Return the [x, y] coordinate for the center point of the cell that contains the specified text.  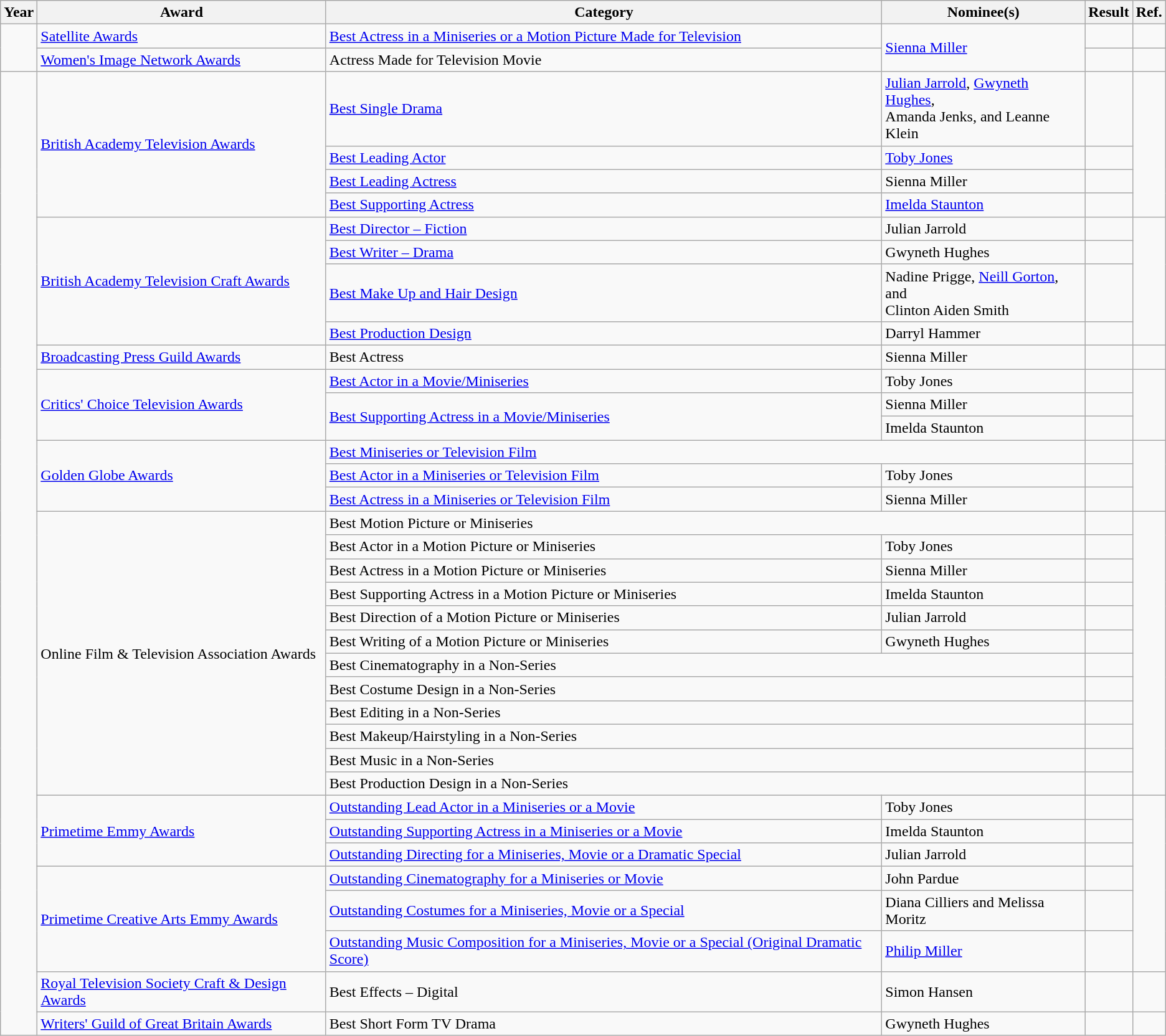
Best Editing in a Non-Series [705, 712]
Category [604, 12]
Simon Hansen [984, 991]
Outstanding Directing for a Miniseries, Movie or a Dramatic Special [604, 855]
John Pardue [984, 878]
Best Director – Fiction [604, 228]
Primetime Creative Arts Emmy Awards [182, 919]
Outstanding Music Composition for a Miniseries, Movie or a Special (Original Dramatic Score) [604, 951]
Best Motion Picture or Miniseries [705, 523]
Actress Made for Television Movie [604, 60]
Best Actress in a Miniseries or a Motion Picture Made for Television [604, 36]
Best Effects – Digital [604, 991]
Best Supporting Actress in a Motion Picture or Miniseries [604, 594]
Satellite Awards [182, 36]
Best Makeup/Hairstyling in a Non-Series [705, 736]
Best Actress in a Motion Picture or Miniseries [604, 570]
Outstanding Costumes for a Miniseries, Movie or a Special [604, 910]
Best Supporting Actress [604, 205]
Best Writing of a Motion Picture or Miniseries [604, 641]
Best Leading Actor [604, 158]
Julian Jarrold, Gwyneth Hughes, Amanda Jenks, and Leanne Klein [984, 108]
Writers' Guild of Great Britain Awards [182, 1024]
Best Cinematography in a Non-Series [705, 665]
Outstanding Cinematography for a Miniseries or Movie [604, 878]
Best Direction of a Motion Picture or Miniseries [604, 618]
Best Writer – Drama [604, 252]
Result [1109, 12]
Darryl Hammer [984, 333]
Outstanding Supporting Actress in a Miniseries or a Movie [604, 831]
Best Actor in a Miniseries or Television Film [604, 476]
Best Actress [604, 357]
Ref. [1149, 12]
Royal Television Society Craft & Design Awards [182, 991]
British Academy Television Craft Awards [182, 281]
Best Miniseries or Television Film [705, 452]
Best Make Up and Hair Design [604, 293]
Best Supporting Actress in a Movie/Miniseries [604, 417]
Broadcasting Press Guild Awards [182, 357]
Best Music in a Non-Series [705, 760]
Diana Cilliers and Melissa Moritz [984, 910]
Women's Image Network Awards [182, 60]
Nominee(s) [984, 12]
Year [19, 12]
Best Actor in a Movie/Miniseries [604, 380]
Primetime Emmy Awards [182, 831]
Best Actress in a Miniseries or Television Film [604, 499]
Best Single Drama [604, 108]
Nadine Prigge, Neill Gorton, and Clinton Aiden Smith [984, 293]
Best Actor in a Motion Picture or Miniseries [604, 547]
Best Costume Design in a Non-Series [705, 689]
Award [182, 12]
Best Short Form TV Drama [604, 1024]
Outstanding Lead Actor in a Miniseries or a Movie [604, 808]
British Academy Television Awards [182, 144]
Best Production Design in a Non-Series [705, 784]
Philip Miller [984, 951]
Critics' Choice Television Awards [182, 404]
Best Leading Actress [604, 181]
Golden Globe Awards [182, 476]
Online Film & Television Association Awards [182, 654]
Best Production Design [604, 333]
